Locate the cell with the specified text and output its [x, y] center coordinate. 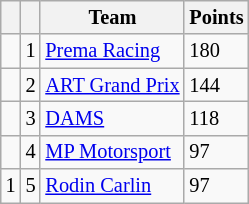
4 [31, 152]
DAMS [112, 118]
MP Motorsport [112, 152]
Team [112, 17]
3 [31, 118]
118 [216, 118]
144 [216, 85]
ART Grand Prix [112, 85]
Prema Racing [112, 51]
Rodin Carlin [112, 186]
Points [216, 17]
2 [31, 85]
5 [31, 186]
180 [216, 51]
